Search for the cell housing the specified text and yield its [x, y] center coordinate. 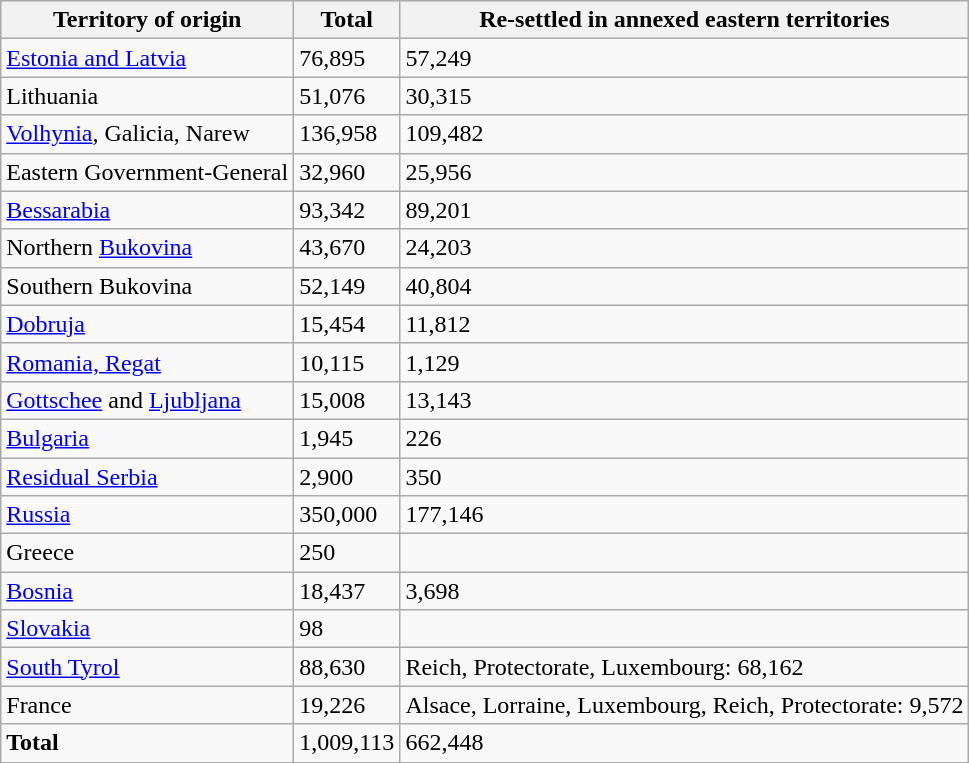
Residual Serbia [148, 477]
24,203 [684, 248]
51,076 [347, 96]
19,226 [347, 705]
Bosnia [148, 591]
40,804 [684, 286]
Northern Bukovina [148, 248]
Lithuania [148, 96]
Southern Bukovina [148, 286]
10,115 [347, 362]
350 [684, 477]
30,315 [684, 96]
52,149 [347, 286]
Re-settled in annexed eastern territories [684, 20]
1,129 [684, 362]
250 [347, 553]
Territory of origin [148, 20]
3,698 [684, 591]
Bulgaria [148, 438]
France [148, 705]
15,454 [347, 324]
18,437 [347, 591]
Romania, Regat [148, 362]
Volhynia, Galicia, Narew [148, 134]
1,009,113 [347, 743]
1,945 [347, 438]
13,143 [684, 400]
43,670 [347, 248]
76,895 [347, 58]
Reich, Protectorate, Luxembourg: 68,162 [684, 667]
136,958 [347, 134]
93,342 [347, 210]
88,630 [347, 667]
57,249 [684, 58]
11,812 [684, 324]
Estonia and Latvia [148, 58]
350,000 [347, 515]
98 [347, 629]
Dobruja [148, 324]
Greece [148, 553]
Alsace, Lorraine, Luxembourg, Reich, Protectorate: 9,572 [684, 705]
662,448 [684, 743]
15,008 [347, 400]
32,960 [347, 172]
25,956 [684, 172]
Bessarabia [148, 210]
Eastern Government-General [148, 172]
Russia [148, 515]
109,482 [684, 134]
Slovakia [148, 629]
Gottschee and Ljubljana [148, 400]
2,900 [347, 477]
89,201 [684, 210]
226 [684, 438]
177,146 [684, 515]
South Tyrol [148, 667]
